Capture the cell that displays the provided text and extract its [x, y] central coordinate. 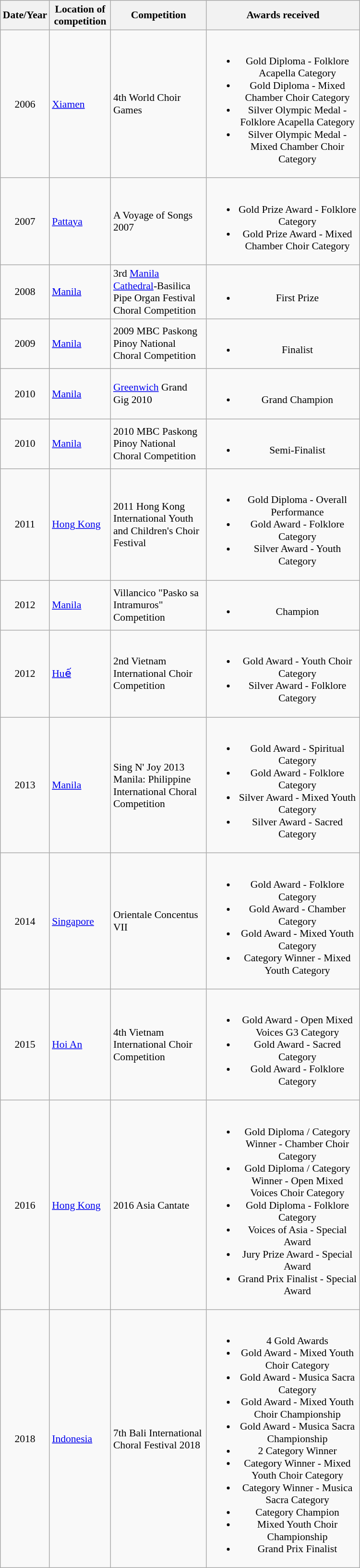
Xiamen [80, 104]
2018 [25, 1439]
2014 [25, 921]
2010 MBC Paskong Pinoy National Choral Competition [158, 444]
2013 [25, 785]
Gold Award - Youth Choir CategorySilver Award - Folklore Category [283, 674]
Grand Champion [283, 394]
Date/Year [25, 15]
Gold Diploma - Overall PerformanceGold Award - Folklore CategorySilver Award - Youth Category [283, 525]
Pattaya [80, 222]
Champion [283, 605]
2009 [25, 343]
Gold Award - Open Mixed Voices G3 CategoryGold Award - Sacred CategoryGold Award - Folklore Category [283, 1045]
Semi-Finalist [283, 444]
Villancico "Pasko sa Intramuros" Competition [158, 605]
Awards received [283, 15]
2016 Asia Cantate [158, 1205]
2nd Vietnam International Choir Competition [158, 674]
Sing N' Joy 2013 Manila: Philippine International Choral Competition [158, 785]
Singapore [80, 921]
2016 [25, 1205]
Location of competition [80, 15]
2009 MBC Paskong Pinoy National Choral Competition [158, 343]
Gold Award - Spiritual CategoryGold Award - Folklore CategorySilver Award - Mixed Youth CategorySilver Award - Sacred Category [283, 785]
2011 Hong Kong International Youth and Children's Choir Festival [158, 525]
Gold Award - Folklore CategoryGold Award - Chamber CategoryGold Award - Mixed Youth CategoryCategory Winner - Mixed Youth Category [283, 921]
3rd Manila Cathedral-Basilica Pipe Organ Festival Choral Competition [158, 292]
4th Vietnam International Choir Competition [158, 1045]
Hoi An [80, 1045]
2006 [25, 104]
Huế [80, 674]
Greenwich Grand Gig 2010 [158, 394]
4th World Choir Games [158, 104]
2008 [25, 292]
Gold Prize Award - Folklore CategoryGold Prize Award - Mixed Chamber Choir Category [283, 222]
First Prize [283, 292]
2015 [25, 1045]
2007 [25, 222]
Orientale Concentus VII [158, 921]
Competition [158, 15]
7th Bali International Choral Festival 2018 [158, 1439]
A Voyage of Songs 2007 [158, 222]
2011 [25, 525]
Finalist [283, 343]
Indonesia [80, 1439]
